Scan for the cell matching the given text and deliver its (X, Y) coordinate at center. 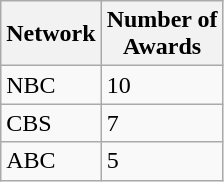
10 (162, 85)
Network (51, 34)
ABC (51, 161)
Number ofAwards (162, 34)
CBS (51, 123)
5 (162, 161)
7 (162, 123)
NBC (51, 85)
